Return [x, y] of the center of cell containing provided text 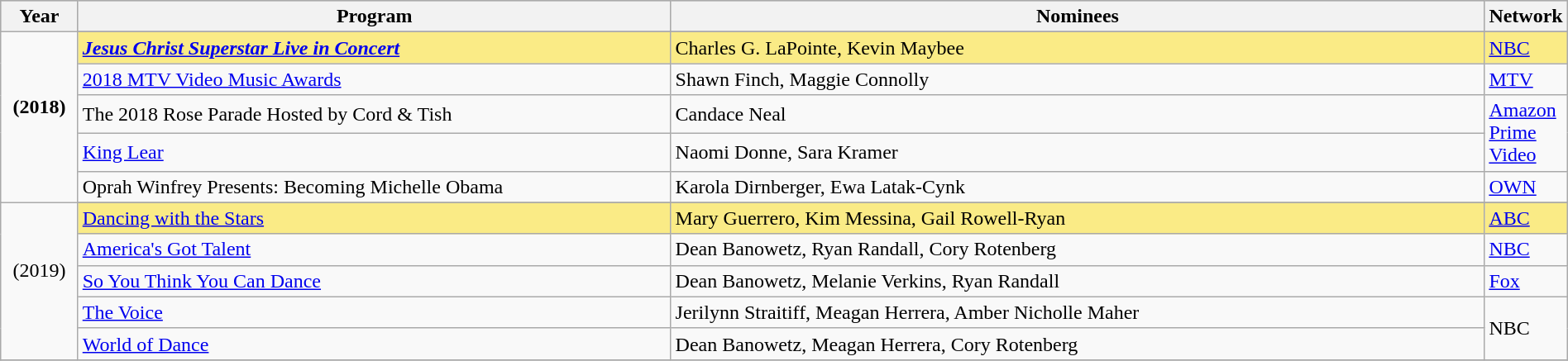
Mary Guerrero, Kim Messina, Gail Rowell-Ryan [1078, 218]
Fox [1526, 281]
Amazon Prime Video [1526, 133]
(2019) [40, 281]
Naomi Donne, Sara Kramer [1078, 152]
Nominees [1078, 17]
MTV [1526, 79]
Network [1526, 17]
King Lear [374, 152]
Year [40, 17]
Charles G. LaPointe, Kevin Maybee [1078, 48]
The 2018 Rose Parade Hosted by Cord & Tish [374, 114]
Jerilynn Straitiff, Meagan Herrera, Amber Nicholle Maher [1078, 312]
Dancing with the Stars [374, 218]
Karola Dirnberger, Ewa Latak-Cynk [1078, 187]
Candace Neal [1078, 114]
OWN [1526, 187]
Dean Banowetz, Melanie Verkins, Ryan Randall [1078, 281]
The Voice [374, 312]
America's Got Talent [374, 249]
Program [374, 17]
Jesus Christ Superstar Live in Concert [374, 48]
World of Dance [374, 344]
2018 MTV Video Music Awards [374, 79]
Oprah Winfrey Presents: Becoming Michelle Obama [374, 187]
Dean Banowetz, Ryan Randall, Cory Rotenberg [1078, 249]
ABC [1526, 218]
So You Think You Can Dance [374, 281]
Dean Banowetz, Meagan Herrera, Cory Rotenberg [1078, 344]
Shawn Finch, Maggie Connolly [1078, 79]
(2018) [40, 117]
